Return [X, Y] of the center of cell containing provided text 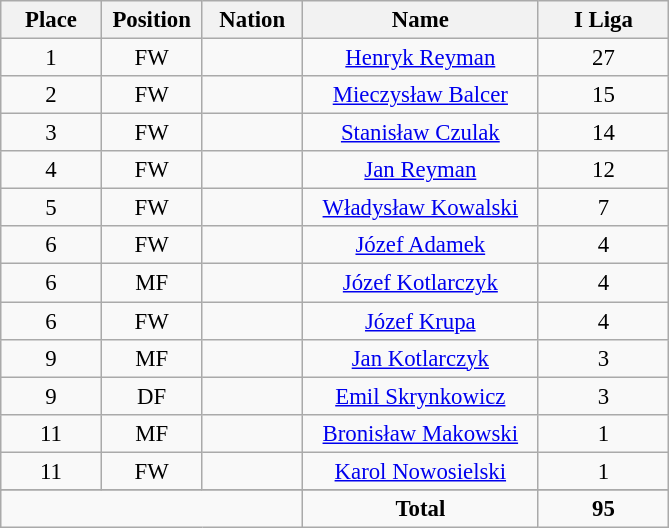
Jan Reyman [421, 170]
Position [152, 20]
Władysław Kowalski [421, 208]
Karol Nowosielski [421, 471]
Józef Adamek [421, 245]
15 [604, 95]
95 [604, 509]
Józef Krupa [421, 321]
Place [52, 20]
12 [604, 170]
DF [152, 396]
Jan Kotlarczyk [421, 358]
2 [52, 95]
27 [604, 58]
7 [604, 208]
Józef Kotlarczyk [421, 283]
Name [421, 20]
Bronisław Makowski [421, 433]
14 [604, 133]
Emil Skrynkowicz [421, 396]
Henryk Reyman [421, 58]
Mieczysław Balcer [421, 95]
Nation [252, 20]
I Liga [604, 20]
5 [52, 208]
Total [421, 509]
Stanisław Czulak [421, 133]
